Identify which cell holds the provided text, then report its (x, y) central coordinate. 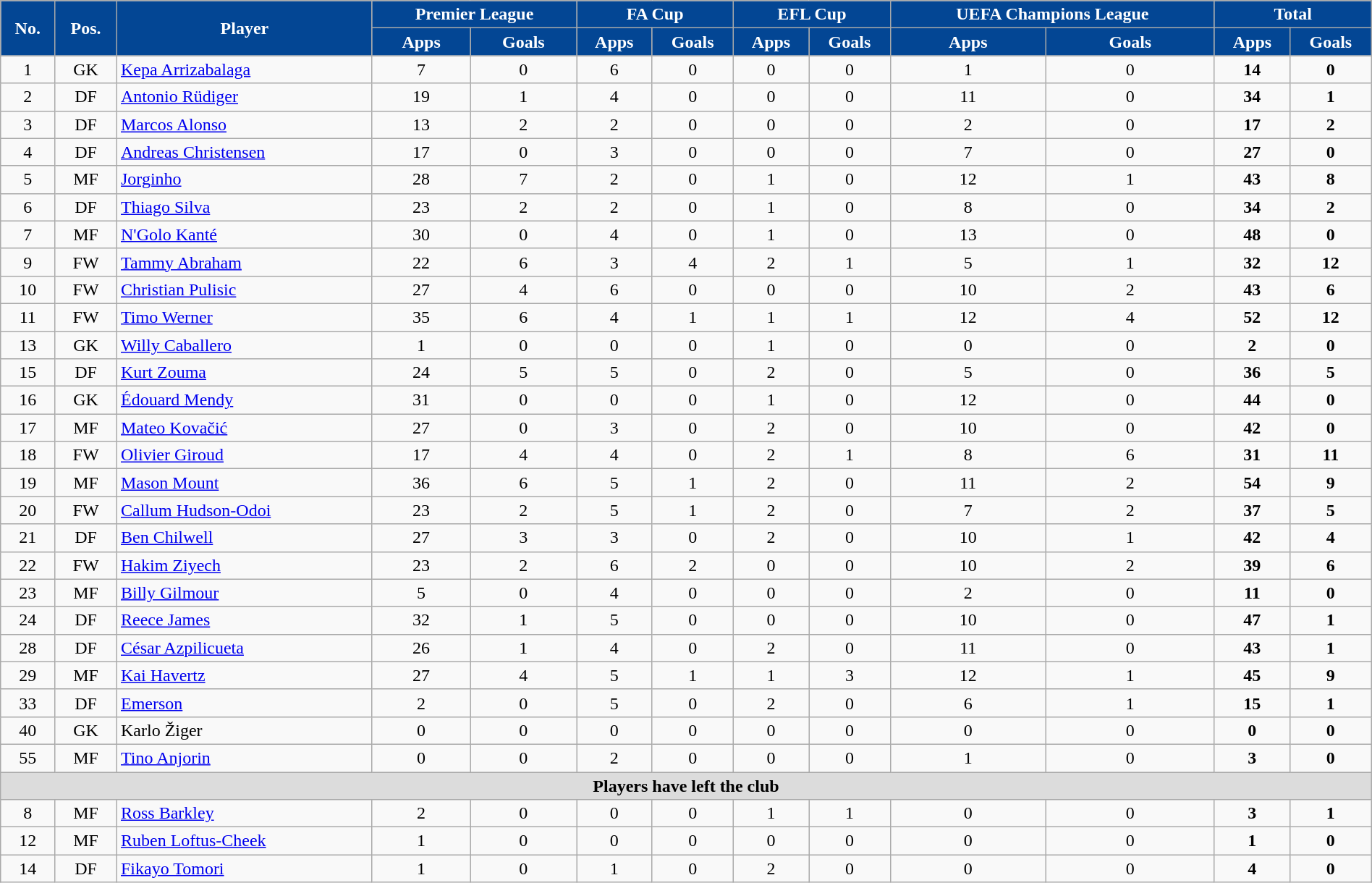
44 (1252, 400)
Hakim Ziyech (245, 565)
Callum Hudson-Odoi (245, 510)
16 (27, 400)
20 (27, 510)
30 (421, 235)
33 (27, 703)
52 (1252, 317)
48 (1252, 235)
21 (27, 538)
Christian Pulisic (245, 290)
Total (1292, 14)
EFL Cup (812, 14)
Timo Werner (245, 317)
54 (1252, 483)
Tammy Abraham (245, 262)
37 (1252, 510)
Olivier Giroud (245, 455)
Reece James (245, 620)
Mateo Kovačić (245, 428)
FA Cup (656, 14)
Thiago Silva (245, 207)
Billy Gilmour (245, 593)
29 (27, 675)
Ruben Loftus-Cheek (245, 841)
Andreas Christensen (245, 152)
18 (27, 455)
39 (1252, 565)
Kurt Zouma (245, 373)
Ben Chilwell (245, 538)
Tino Anjorin (245, 758)
Willy Caballero (245, 345)
26 (421, 648)
55 (27, 758)
Édouard Mendy (245, 400)
45 (1252, 675)
Kepa Arrizabalaga (245, 69)
47 (1252, 620)
Marcos Alonso (245, 124)
N'Golo Kanté (245, 235)
UEFA Champions League (1052, 14)
Karlo Žiger (245, 730)
Antonio Rüdiger (245, 97)
Jorginho (245, 179)
Emerson (245, 703)
Player (245, 28)
Kai Havertz (245, 675)
Pos. (86, 28)
No. (27, 28)
Players have left the club (686, 785)
35 (421, 317)
César Azpilicueta (245, 648)
Mason Mount (245, 483)
Fikayo Tomori (245, 869)
40 (27, 730)
Premier League (474, 14)
Ross Barkley (245, 814)
